Return [x, y] of the center of cell containing provided text 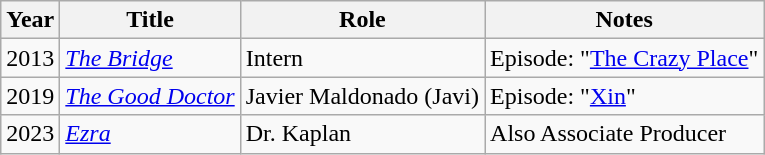
Ezra [150, 134]
The Bridge [150, 58]
2019 [30, 96]
Role [362, 20]
2023 [30, 134]
Also Associate Producer [624, 134]
Notes [624, 20]
The Good Doctor [150, 96]
Javier Maldonado (Javi) [362, 96]
Episode: "The Crazy Place" [624, 58]
Episode: "Xin" [624, 96]
Title [150, 20]
Year [30, 20]
2013 [30, 58]
Dr. Kaplan [362, 134]
Intern [362, 58]
